Identify which cell holds the provided text, then report its [X, Y] central coordinate. 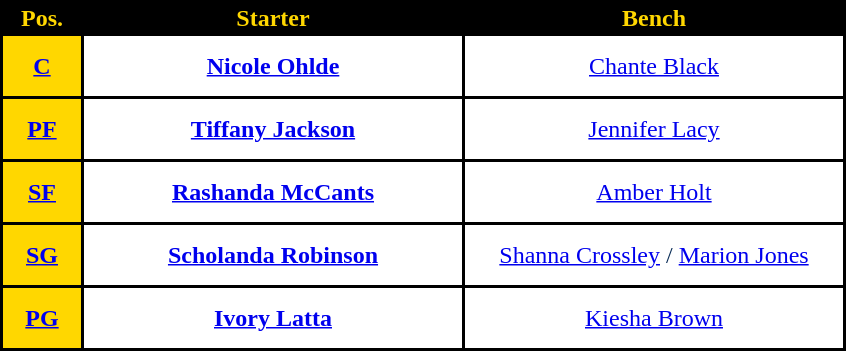
C [42, 66]
Amber Holt [654, 192]
Shanna Crossley / Marion Jones [654, 255]
PG [42, 318]
Pos. [42, 18]
PF [42, 129]
Chante Black [654, 66]
Jennifer Lacy [654, 129]
Tiffany Jackson [273, 129]
Scholanda Robinson [273, 255]
Kiesha Brown [654, 318]
Rashanda McCants [273, 192]
Nicole Ohlde [273, 66]
Starter [273, 18]
Ivory Latta [273, 318]
SG [42, 255]
Bench [654, 18]
SF [42, 192]
